Capture the cell that displays the provided text and extract its (X, Y) central coordinate. 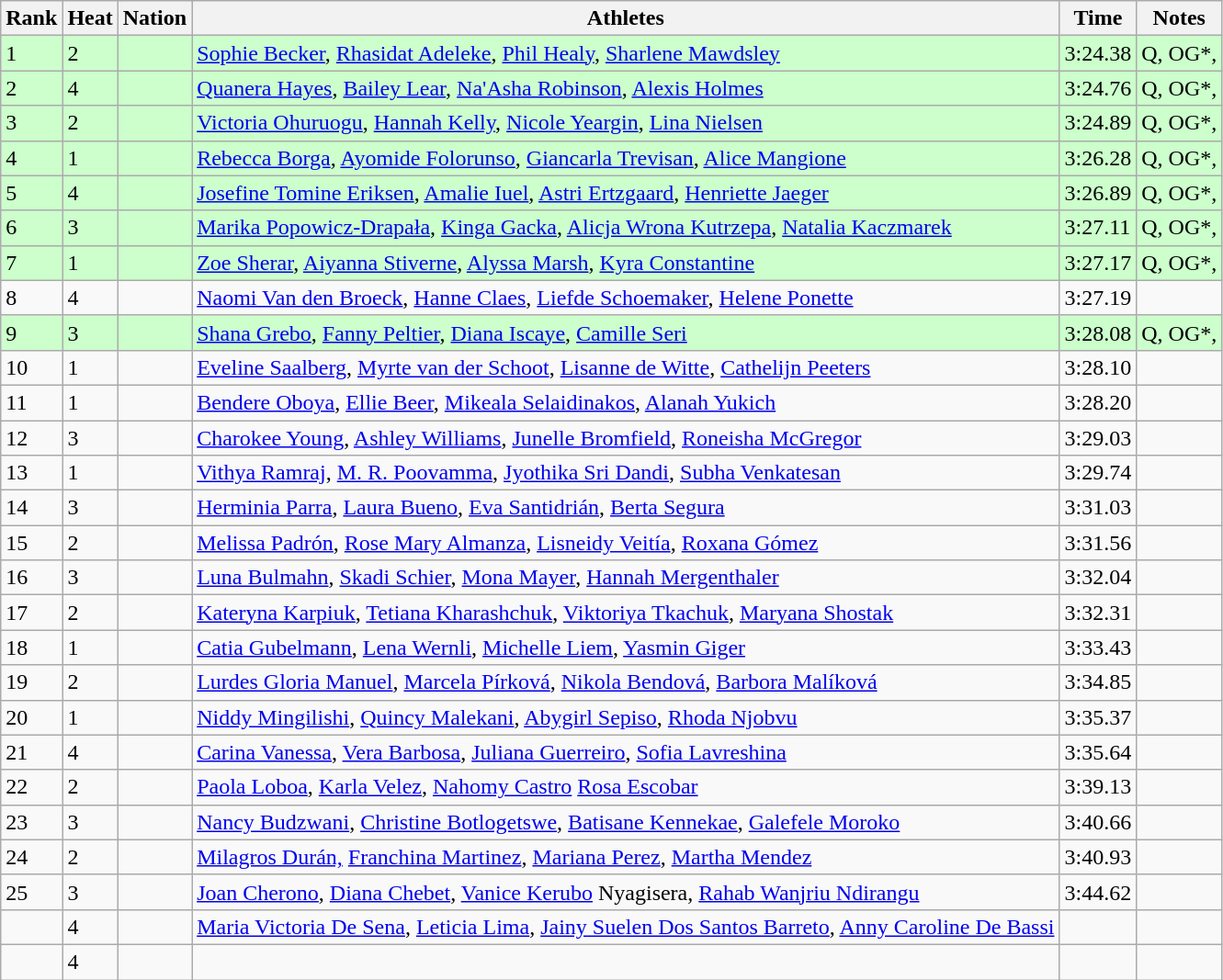
Vithya Ramraj, M. R. Poovamma, Jyothika Sri Dandi, Subha Venkatesan (626, 473)
Athletes (626, 18)
Time (1098, 18)
3:24.89 (1098, 123)
Luna Bulmahn, Skadi Schier, Mona Mayer, Hannah Mergenthaler (626, 578)
6 (31, 228)
3:26.28 (1098, 158)
5 (31, 193)
3:31.56 (1098, 543)
7 (31, 263)
3:27.17 (1098, 263)
3:29.03 (1098, 438)
3:32.04 (1098, 578)
8 (31, 298)
Josefine Tomine Eriksen, Amalie Iuel, Astri Ertzgaard, Henriette Jaeger (626, 193)
Quanera Hayes, Bailey Lear, Na'Asha Robinson, Alexis Holmes (626, 88)
3:27.19 (1098, 298)
3:24.38 (1098, 53)
Marika Popowicz-Drapała, Kinga Gacka, Alicja Wrona Kutrzepa, Natalia Kaczmarek (626, 228)
Catia Gubelmann, Lena Wernli, Michelle Liem, Yasmin Giger (626, 648)
Rank (31, 18)
Kateryna Karpiuk, Tetiana Kharashchuk, Viktoriya Tkachuk, Maryana Shostak (626, 613)
16 (31, 578)
17 (31, 613)
Melissa Padrón, Rose Mary Almanza, Lisneidy Veitía, Roxana Gómez (626, 543)
3:24.76 (1098, 88)
Nation (154, 18)
3:28.10 (1098, 367)
Naomi Van den Broeck, Hanne Claes, Liefde Schoemaker, Helene Ponette (626, 298)
20 (31, 717)
3:35.37 (1098, 717)
19 (31, 682)
Shana Grebo, Fanny Peltier, Diana Iscaye, Camille Seri (626, 332)
15 (31, 543)
Niddy Mingilishi, Quincy Malekani, Abygirl Sepiso, Rhoda Njobvu (626, 717)
Victoria Ohuruogu, Hannah Kelly, Nicole Yeargin, Lina Nielsen (626, 123)
11 (31, 402)
3:29.74 (1098, 473)
21 (31, 752)
Nancy Budzwani, Christine Botlogetswe, Batisane Kennekae, Galefele Moroko (626, 822)
Maria Victoria De Sena, Leticia Lima, Jainy Suelen Dos Santos Barreto, Anny Caroline De Bassi (626, 927)
24 (31, 857)
Lurdes Gloria Manuel, Marcela Pírková, Nikola Bendová, Barbora Malíková (626, 682)
18 (31, 648)
Charokee Young, Ashley Williams, Junelle Bromfield, Roneisha McGregor (626, 438)
3:31.03 (1098, 508)
12 (31, 438)
3:26.89 (1098, 193)
3:27.11 (1098, 228)
10 (31, 367)
Notes (1180, 18)
14 (31, 508)
Carina Vanessa, Vera Barbosa, Juliana Guerreiro, Sofia Lavreshina (626, 752)
13 (31, 473)
3:35.64 (1098, 752)
Bendere Oboya, Ellie Beer, Mikeala Selaidinakos, Alanah Yukich (626, 402)
3:28.08 (1098, 332)
3:40.66 (1098, 822)
3:44.62 (1098, 892)
Zoe Sherar, Aiyanna Stiverne, Alyssa Marsh, Kyra Constantine (626, 263)
3:28.20 (1098, 402)
Milagros Durán, Franchina Martinez, Mariana Perez, Martha Mendez (626, 857)
Rebecca Borga, Ayomide Folorunso, Giancarla Trevisan, Alice Mangione (626, 158)
Paola Loboa, Karla Velez, Nahomy Castro Rosa Escobar (626, 787)
Herminia Parra, Laura Bueno, Eva Santidrián, Berta Segura (626, 508)
Heat (90, 18)
3:32.31 (1098, 613)
3:40.93 (1098, 857)
3:33.43 (1098, 648)
Joan Cherono, Diana Chebet, Vanice Kerubo Nyagisera, Rahab Wanjriu Ndirangu (626, 892)
9 (31, 332)
25 (31, 892)
23 (31, 822)
3:34.85 (1098, 682)
3:39.13 (1098, 787)
Sophie Becker, Rhasidat Adeleke, Phil Healy, Sharlene Mawdsley (626, 53)
22 (31, 787)
Eveline Saalberg, Myrte van der Schoot, Lisanne de Witte, Cathelijn Peeters (626, 367)
